Return the (X, Y) coordinate for the center point of the cell that contains the specified text.  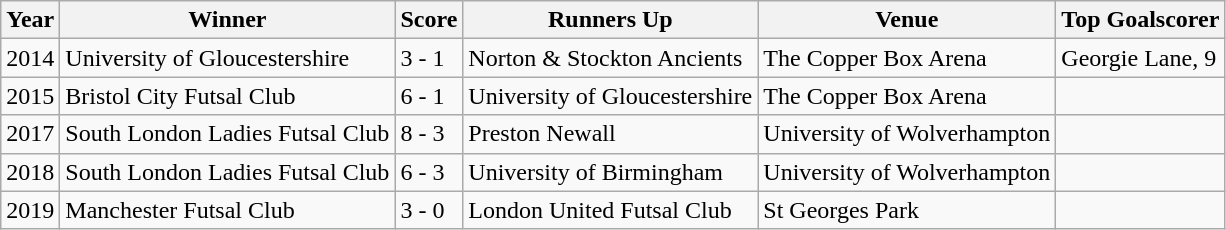
2014 (30, 58)
London United Futsal Club (610, 210)
2018 (30, 172)
3 - 1 (429, 58)
Top Goalscorer (1140, 20)
6 - 1 (429, 96)
Preston Newall (610, 134)
Runners Up (610, 20)
St Georges Park (907, 210)
Norton & Stockton Ancients (610, 58)
Year (30, 20)
Venue (907, 20)
Winner (228, 20)
University of Birmingham (610, 172)
3 - 0 (429, 210)
2017 (30, 134)
8 - 3 (429, 134)
2015 (30, 96)
6 - 3 (429, 172)
2019 (30, 210)
Score (429, 20)
Manchester Futsal Club (228, 210)
Bristol City Futsal Club (228, 96)
Georgie Lane, 9 (1140, 58)
